Detect which cell encompasses the target text, then output its [X, Y] center coordinate. 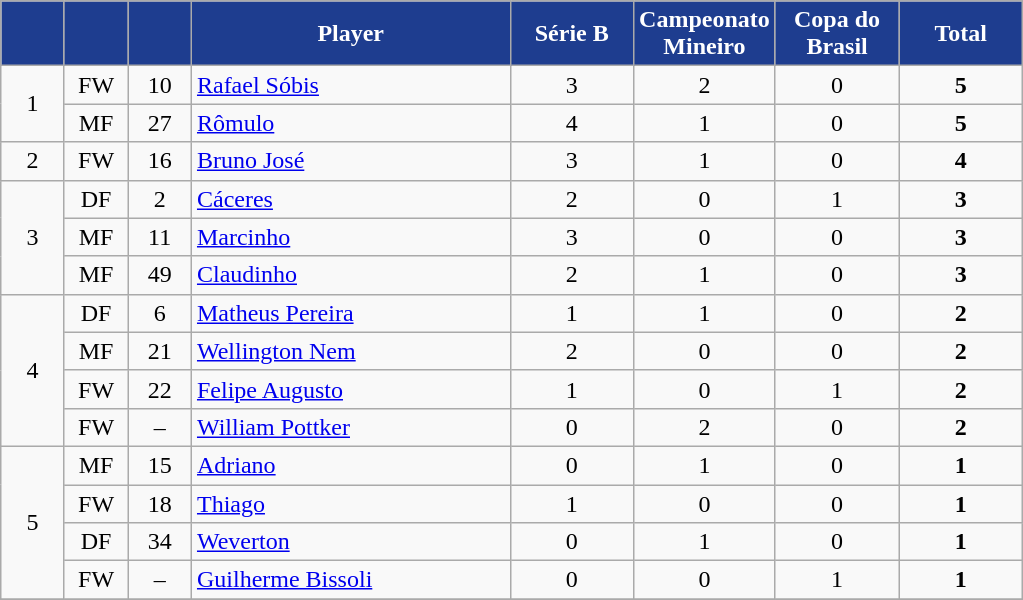
22 [160, 389]
Cáceres [350, 199]
Rafael Sóbis [350, 85]
10 [160, 85]
Felipe Augusto [350, 389]
Total [961, 34]
Série B [572, 34]
Guilherme Bissoli [350, 580]
Player [350, 34]
Marcinho [350, 237]
34 [160, 542]
6 [160, 313]
Matheus Pereira [350, 313]
Claudinho [350, 275]
11 [160, 237]
15 [160, 465]
Weverton [350, 542]
Thiago [350, 503]
Wellington Nem [350, 351]
49 [160, 275]
William Pottker [350, 427]
Campeonato Mineiro [705, 34]
18 [160, 503]
Bruno José [350, 161]
21 [160, 351]
Adriano [350, 465]
27 [160, 123]
Rômulo [350, 123]
16 [160, 161]
Copa do Brasil [837, 34]
